Return (X, Y) of the center of cell containing provided text 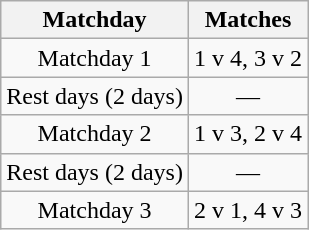
1 v 4, 3 v 2 (248, 58)
1 v 3, 2 v 4 (248, 134)
Matchday (95, 20)
Matchday 2 (95, 134)
Matchday 3 (95, 210)
Matchday 1 (95, 58)
Matches (248, 20)
2 v 1, 4 v 3 (248, 210)
